Locate the cell with the specified text and output its [X, Y] center coordinate. 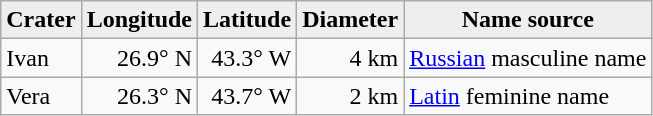
Russian masculine name [528, 58]
43.7° W [248, 96]
Latitude [248, 20]
Diameter [350, 20]
43.3° W [248, 58]
Latin feminine name [528, 96]
26.9° N [139, 58]
Name source [528, 20]
Vera [41, 96]
Ivan [41, 58]
Crater [41, 20]
Longitude [139, 20]
26.3° N [139, 96]
4 km [350, 58]
2 km [350, 96]
